Provide the [X, Y] coordinate of the cell's center where the given text is located.  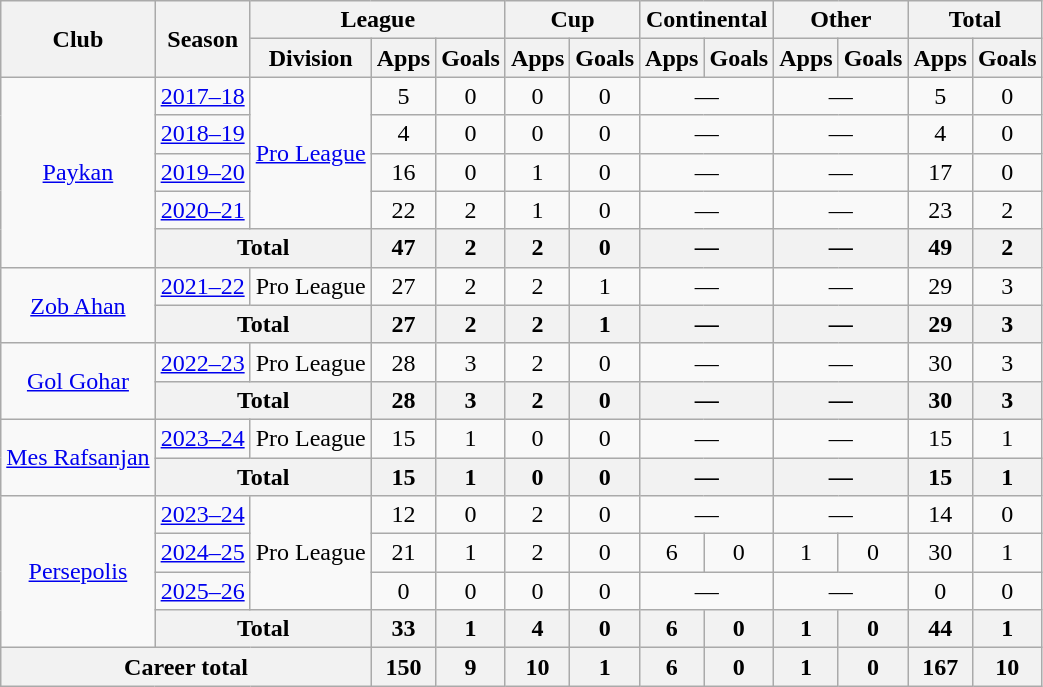
16 [403, 172]
23 [940, 210]
2024–25 [202, 553]
2022–23 [202, 362]
Gol Gohar [78, 381]
22 [403, 210]
167 [940, 667]
44 [940, 629]
Mes Rafsanjan [78, 457]
21 [403, 553]
2017–18 [202, 96]
Division [310, 58]
2021–22 [202, 286]
Career total [186, 667]
2019–20 [202, 172]
Cup [572, 20]
2018–19 [202, 134]
9 [471, 667]
Season [202, 39]
Paykan [78, 172]
Other [841, 20]
47 [403, 248]
Persepolis [78, 572]
49 [940, 248]
33 [403, 629]
Continental [707, 20]
Club [78, 39]
14 [940, 515]
12 [403, 515]
League [378, 20]
2025–26 [202, 591]
2020–21 [202, 210]
150 [403, 667]
Zob Ahan [78, 305]
17 [940, 172]
